Identify which cell holds the provided text, then report its (x, y) central coordinate. 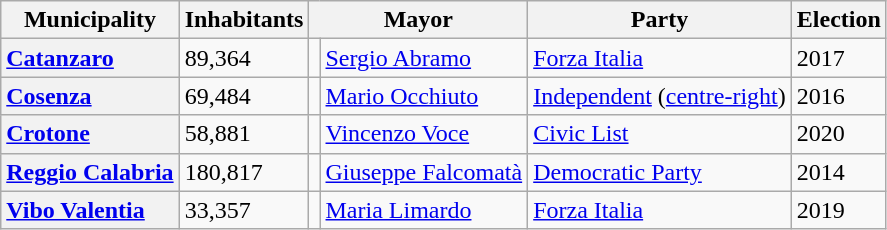
Reggio Calabria (90, 172)
180,817 (244, 172)
2017 (838, 58)
33,357 (244, 210)
Civic List (660, 134)
Municipality (90, 20)
2016 (838, 96)
2019 (838, 210)
Vibo Valentia (90, 210)
Party (660, 20)
2020 (838, 134)
Maria Limardo (424, 210)
Vincenzo Voce (424, 134)
Independent (centre-right) (660, 96)
Democratic Party (660, 172)
Giuseppe Falcomatà (424, 172)
Inhabitants (244, 20)
Election (838, 20)
Mario Occhiuto (424, 96)
Mayor (418, 20)
Crotone (90, 134)
69,484 (244, 96)
2014 (838, 172)
89,364 (244, 58)
Catanzaro (90, 58)
Cosenza (90, 96)
58,881 (244, 134)
Sergio Abramo (424, 58)
